Capture the cell that displays the provided text and extract its (x, y) central coordinate. 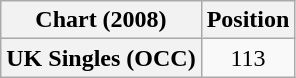
Chart (2008) (101, 20)
113 (248, 58)
UK Singles (OCC) (101, 58)
Position (248, 20)
